Search for the cell housing the specified text and yield its (x, y) center coordinate. 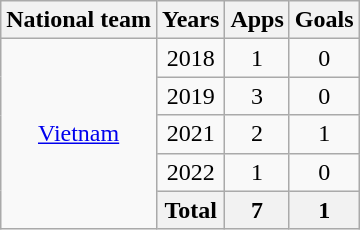
2018 (190, 58)
3 (257, 96)
7 (257, 210)
National team (79, 20)
2019 (190, 96)
Apps (257, 20)
Total (190, 210)
Vietnam (79, 134)
2022 (190, 172)
2 (257, 134)
Goals (324, 20)
2021 (190, 134)
Years (190, 20)
